Determine the [X, Y] coordinate at the center of the cell enclosing the given text.  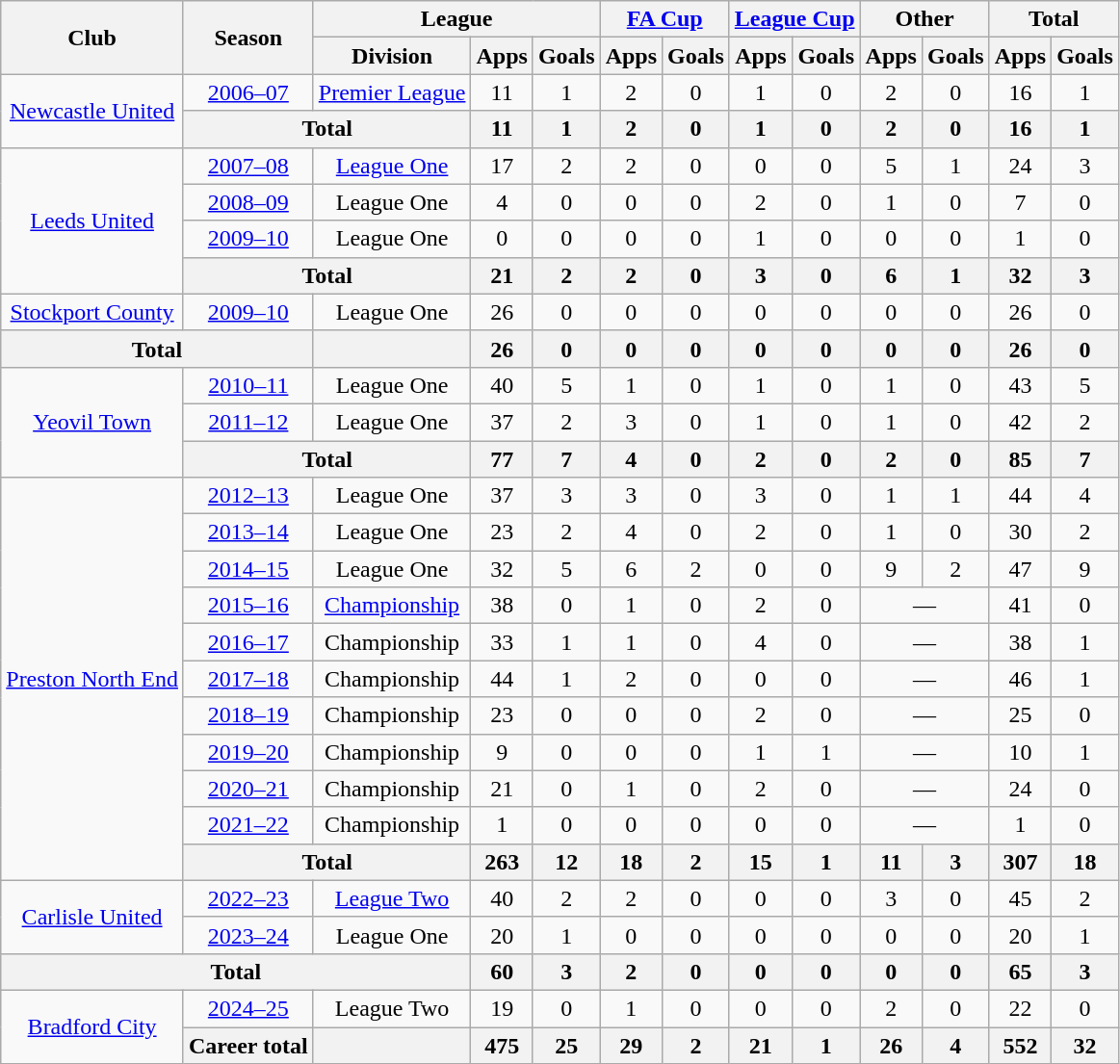
2010–11 [248, 385]
2016–17 [248, 642]
2006–07 [248, 92]
22 [1020, 1008]
FA Cup [664, 19]
2021–22 [248, 825]
Newcastle United [92, 111]
Preston North End [92, 680]
65 [1020, 972]
45 [1020, 898]
2011–12 [248, 422]
77 [502, 459]
2018–19 [248, 715]
2007–08 [248, 166]
30 [1020, 532]
85 [1020, 459]
2014–15 [248, 569]
Carlisle United [92, 917]
Stockport County [92, 312]
41 [1020, 606]
2024–25 [248, 1008]
19 [502, 1008]
League Cup [794, 19]
10 [1020, 752]
307 [1020, 862]
Club [92, 38]
Career total [248, 1045]
Other [925, 19]
43 [1020, 385]
2013–14 [248, 532]
Premier League [392, 92]
Leeds United [92, 221]
475 [502, 1045]
12 [566, 862]
2022–23 [248, 898]
2008–09 [248, 202]
Season [248, 38]
League [456, 19]
29 [631, 1045]
2019–20 [248, 752]
2015–16 [248, 606]
42 [1020, 422]
46 [1020, 679]
Bradford City [92, 1026]
17 [502, 166]
2017–18 [248, 679]
47 [1020, 569]
552 [1020, 1045]
2012–13 [248, 496]
Division [392, 56]
263 [502, 862]
Yeovil Town [92, 422]
15 [761, 862]
2023–24 [248, 935]
60 [502, 972]
2020–21 [248, 789]
33 [502, 642]
